Capture the cell that displays the provided text and extract its [X, Y] central coordinate. 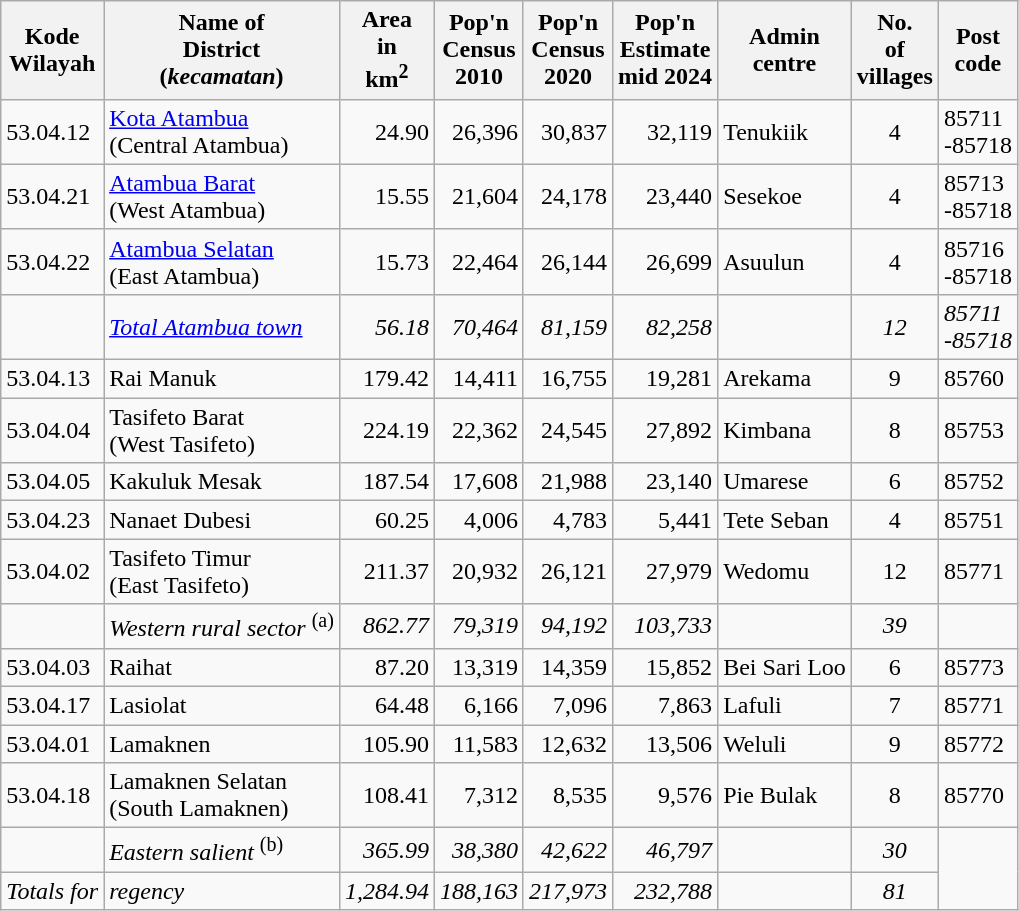
Kode Wilayah [52, 50]
Western rural sector (a) [222, 626]
224.19 [386, 430]
Kakuluk Mesak [222, 482]
70,464 [478, 326]
22,464 [478, 262]
6,166 [478, 705]
87.20 [386, 667]
Arekama [785, 379]
Postcode [978, 50]
20,932 [478, 572]
53.04.03 [52, 667]
No. ofvillages [894, 50]
7,863 [666, 705]
Asuulun [785, 262]
13,319 [478, 667]
79,319 [478, 626]
Nanaet Dubesi [222, 520]
38,380 [478, 850]
21,988 [568, 482]
26,121 [568, 572]
85753 [978, 430]
7,096 [568, 705]
13,506 [666, 744]
Raihat [222, 667]
23,140 [666, 482]
365.99 [386, 850]
21,604 [478, 196]
27,892 [666, 430]
85772 [978, 744]
39 [894, 626]
211.37 [386, 572]
53.04.21 [52, 196]
42,622 [568, 850]
32,119 [666, 132]
14,359 [568, 667]
85752 [978, 482]
Tasifeto Barat (West Tasifeto) [222, 430]
60.25 [386, 520]
53.04.13 [52, 379]
16,755 [568, 379]
Lamaknen [222, 744]
30 [894, 850]
53.04.23 [52, 520]
30,837 [568, 132]
85770 [978, 796]
46,797 [666, 850]
64.48 [386, 705]
53.04.22 [52, 262]
187.54 [386, 482]
7,312 [478, 796]
232,788 [666, 891]
53.04.02 [52, 572]
Rai Manuk [222, 379]
12,632 [568, 744]
85773 [978, 667]
Atambua Barat (West Atambua) [222, 196]
Tenukiik [785, 132]
Kimbana [785, 430]
15.73 [386, 262]
85751 [978, 520]
Wedomu [785, 572]
17,608 [478, 482]
Pop'nEstimatemid 2024 [666, 50]
Pop'nCensus2020 [568, 50]
Pie Bulak [785, 796]
4,783 [568, 520]
Name ofDistrict(kecamatan) [222, 50]
188,163 [478, 891]
Lamaknen Selatan (South Lamaknen) [222, 796]
8,535 [568, 796]
108.41 [386, 796]
Tasifeto Timur (East Tasifeto) [222, 572]
5,441 [666, 520]
4,006 [478, 520]
Lafuli [785, 705]
27,979 [666, 572]
26,144 [568, 262]
9,576 [666, 796]
regency [222, 891]
24.90 [386, 132]
105.90 [386, 744]
Pop'nCensus2010 [478, 50]
15.55 [386, 196]
26,396 [478, 132]
19,281 [666, 379]
53.04.17 [52, 705]
22,362 [478, 430]
24,178 [568, 196]
82,258 [666, 326]
Tete Seban [785, 520]
Umarese [785, 482]
53.04.01 [52, 744]
85713-85718 [978, 196]
14,411 [478, 379]
862.77 [386, 626]
53.04.04 [52, 430]
Bei Sari Loo [785, 667]
24,545 [568, 430]
179.42 [386, 379]
Lasiolat [222, 705]
Kota Atambua (Central Atambua) [222, 132]
94,192 [568, 626]
11,583 [478, 744]
Eastern salient (b) [222, 850]
Totals for [52, 891]
85716-85718 [978, 262]
81 [894, 891]
7 [894, 705]
26,699 [666, 262]
Total Atambua town [222, 326]
81,159 [568, 326]
23,440 [666, 196]
Admincentre [785, 50]
53.04.12 [52, 132]
217,973 [568, 891]
85760 [978, 379]
15,852 [666, 667]
Atambua Selatan (East Atambua) [222, 262]
56.18 [386, 326]
Sesekoe [785, 196]
1,284.94 [386, 891]
53.04.18 [52, 796]
53.04.05 [52, 482]
Weluli [785, 744]
103,733 [666, 626]
Area in km2 [386, 50]
